Scan for the cell matching the given text and deliver its (x, y) coordinate at center. 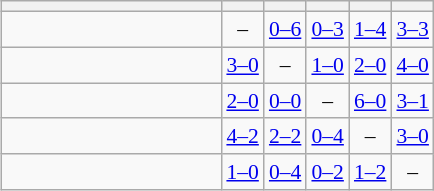
1–2 (370, 172)
3–3 (412, 29)
2–2 (286, 136)
0–0 (286, 101)
6–0 (370, 101)
0–6 (286, 29)
4–2 (242, 136)
4–0 (412, 65)
1–4 (370, 29)
3–1 (412, 101)
0–2 (328, 172)
0–3 (328, 29)
